Identify which cell holds the provided text, then report its [x, y] central coordinate. 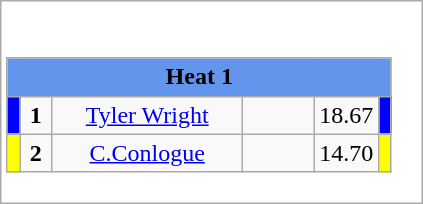
14.70 [346, 153]
Heat 1 1 Tyler Wright 18.67 2 C.Conlogue 14.70 [212, 102]
Heat 1 [199, 77]
1 [36, 115]
C.Conlogue [148, 153]
2 [36, 153]
18.67 [346, 115]
Tyler Wright [148, 115]
